Pinpoint the cell where the given text exists, returning its [x, y] midpoint coordinate. 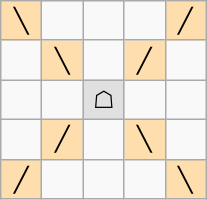
☖ [104, 100]
